Locate the cell with the specified text and output its (X, Y) center coordinate. 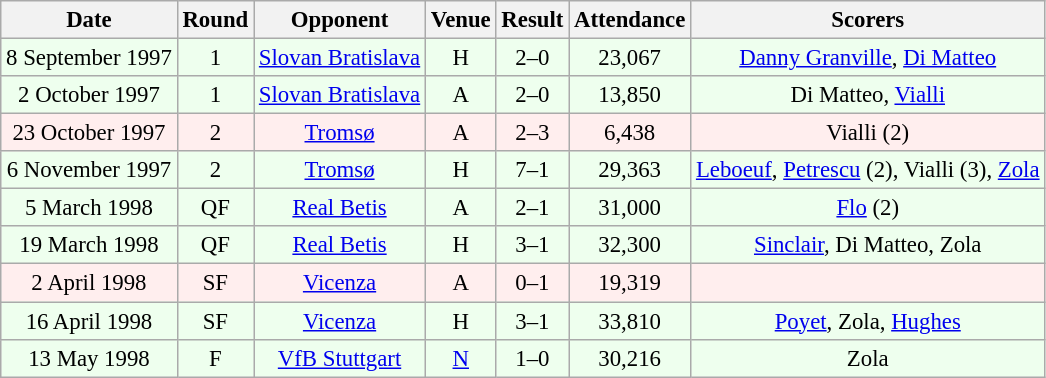
Opponent (340, 20)
Attendance (630, 20)
31,000 (630, 208)
Date (89, 20)
Sinclair, Di Matteo, Zola (868, 245)
VfB Stuttgart (340, 358)
16 April 1998 (89, 321)
Round (215, 20)
Flo (2) (868, 208)
6 November 1997 (89, 170)
5 March 1998 (89, 208)
Vialli (2) (868, 133)
7–1 (532, 170)
Result (532, 20)
23 October 1997 (89, 133)
Danny Granville, Di Matteo (868, 58)
F (215, 358)
Zola (868, 358)
19 March 1998 (89, 245)
2–1 (532, 208)
33,810 (630, 321)
Scorers (868, 20)
N (462, 358)
8 September 1997 (89, 58)
2–3 (532, 133)
Leboeuf, Petrescu (2), Vialli (3), Zola (868, 170)
29,363 (630, 170)
13,850 (630, 95)
2 October 1997 (89, 95)
23,067 (630, 58)
6,438 (630, 133)
Poyet, Zola, Hughes (868, 321)
2 April 1998 (89, 283)
30,216 (630, 358)
1–0 (532, 358)
13 May 1998 (89, 358)
32,300 (630, 245)
19,319 (630, 283)
Di Matteo, Vialli (868, 95)
Venue (462, 20)
0–1 (532, 283)
